Detect which cell encompasses the target text, then output its (x, y) center coordinate. 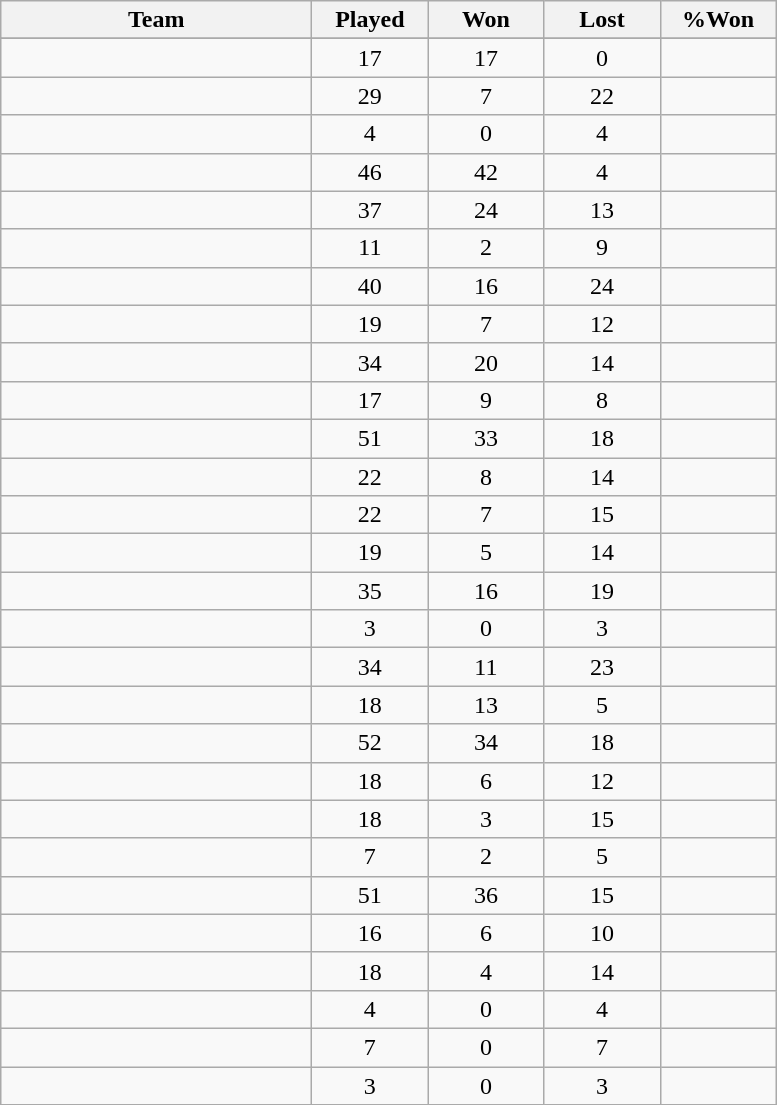
Won (486, 20)
10 (602, 933)
52 (370, 743)
23 (602, 667)
20 (486, 362)
35 (370, 591)
40 (370, 286)
Played (370, 20)
42 (486, 172)
33 (486, 438)
37 (370, 210)
29 (370, 96)
Team (156, 20)
46 (370, 172)
Lost (602, 20)
%Won (718, 20)
36 (486, 895)
